Search for the cell housing the specified text and yield its (X, Y) center coordinate. 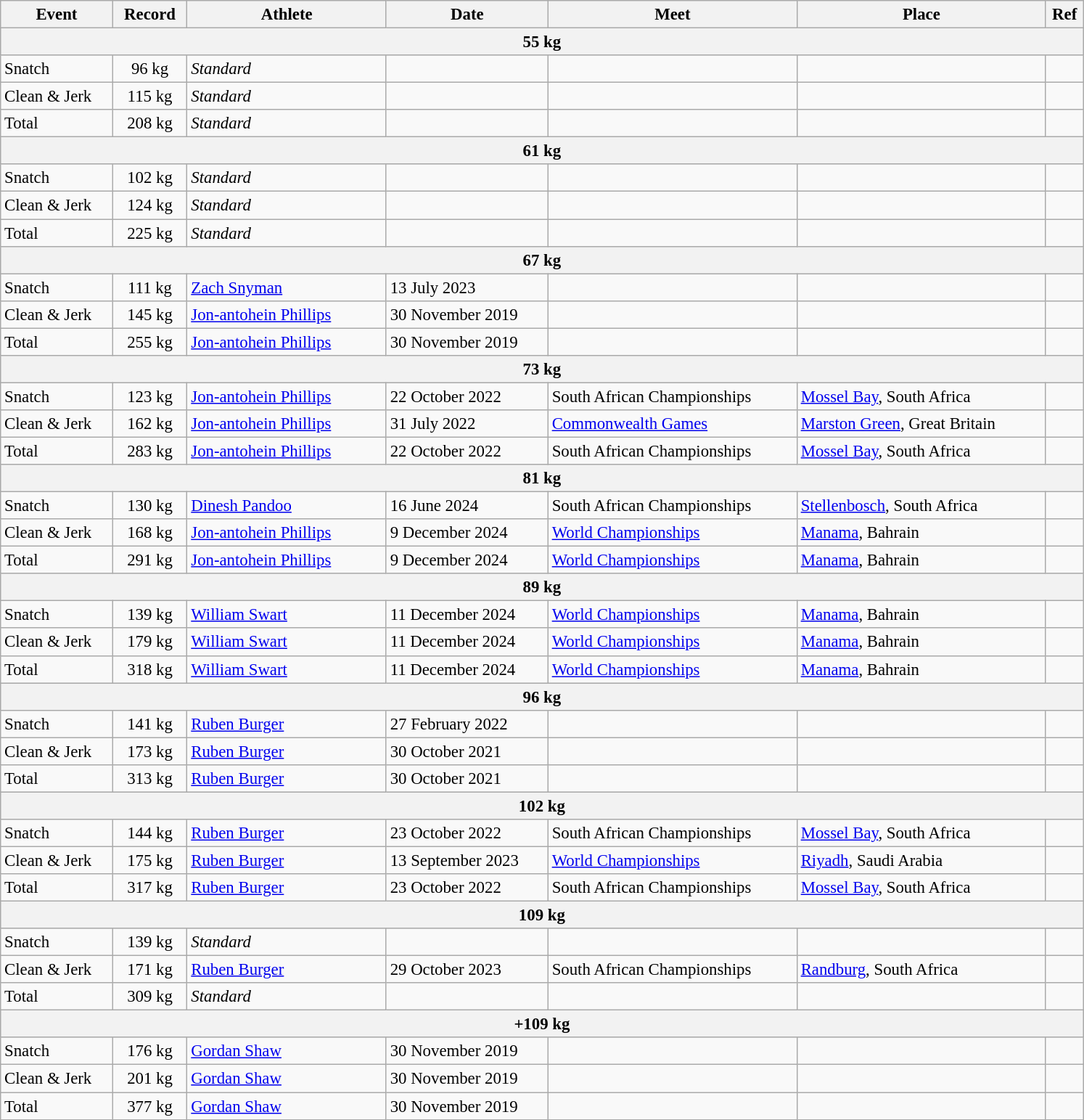
Stellenbosch, South Africa (921, 506)
123 kg (149, 396)
Place (921, 15)
55 kg (542, 42)
225 kg (149, 233)
173 kg (149, 751)
179 kg (149, 642)
Riyadh, Saudi Arabia (921, 860)
313 kg (149, 779)
291 kg (149, 560)
81 kg (542, 478)
13 September 2023 (467, 860)
318 kg (149, 669)
Athlete (287, 15)
Zach Snyman (287, 287)
201 kg (149, 1079)
+109 kg (542, 1024)
176 kg (149, 1052)
162 kg (149, 424)
16 June 2024 (467, 506)
Randburg, South Africa (921, 970)
124 kg (149, 205)
61 kg (542, 151)
Ref (1064, 15)
144 kg (149, 833)
175 kg (149, 860)
67 kg (542, 260)
Commonwealth Games (672, 424)
130 kg (149, 506)
Record (149, 15)
255 kg (149, 342)
377 kg (149, 1106)
Meet (672, 15)
29 October 2023 (467, 970)
89 kg (542, 587)
141 kg (149, 724)
145 kg (149, 314)
27 February 2022 (467, 724)
283 kg (149, 451)
309 kg (149, 997)
111 kg (149, 287)
31 July 2022 (467, 424)
171 kg (149, 970)
168 kg (149, 533)
13 July 2023 (467, 287)
Date (467, 15)
Marston Green, Great Britain (921, 424)
208 kg (149, 123)
115 kg (149, 97)
73 kg (542, 369)
317 kg (149, 888)
Event (57, 15)
Dinesh Pandoo (287, 506)
109 kg (542, 915)
